Return (X, Y) of the center of cell containing provided text 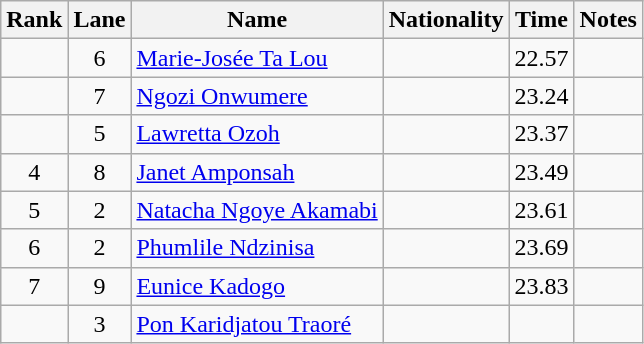
Nationality (446, 20)
3 (100, 324)
23.24 (542, 96)
23.49 (542, 172)
22.57 (542, 58)
Pon Karidjatou Traoré (257, 324)
Eunice Kadogo (257, 286)
23.37 (542, 134)
23.83 (542, 286)
8 (100, 172)
Lawretta Ozoh (257, 134)
Rank (34, 20)
Phumlile Ndzinisa (257, 248)
Marie-Josée Ta Lou (257, 58)
Lane (100, 20)
Natacha Ngoye Akamabi (257, 210)
4 (34, 172)
Notes (608, 20)
Name (257, 20)
23.61 (542, 210)
9 (100, 286)
Ngozi Onwumere (257, 96)
23.69 (542, 248)
Time (542, 20)
Janet Amponsah (257, 172)
